Locate the cell with the specified text and output its (X, Y) center coordinate. 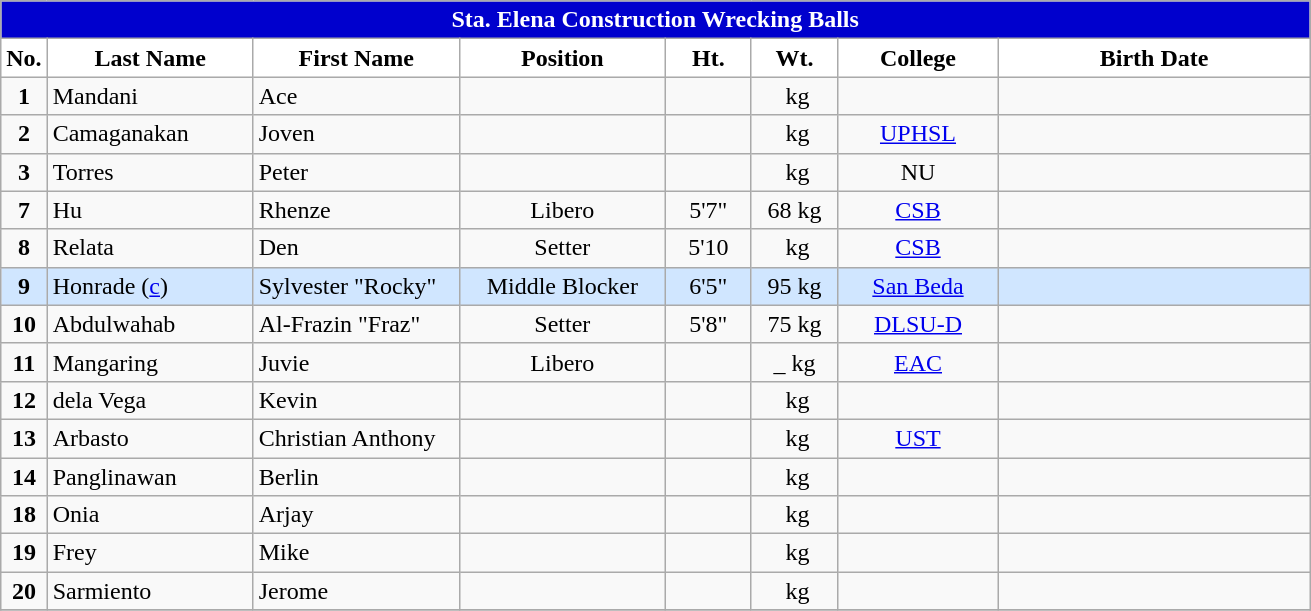
Hu (150, 210)
Relata (150, 248)
Sylvester "Rocky" (356, 286)
Mandani (150, 96)
Ace (356, 96)
College (918, 58)
UST (918, 438)
Frey (150, 553)
7 (24, 210)
Arbasto (150, 438)
Abdulwahab (150, 324)
Camaganakan (150, 134)
Torres (150, 172)
10 (24, 324)
5'10 (708, 248)
3 (24, 172)
Sta. Elena Construction Wrecking Balls (656, 20)
12 (24, 400)
Joven (356, 134)
13 (24, 438)
Jerome (356, 591)
Ht. (708, 58)
20 (24, 591)
NU (918, 172)
Christian Anthony (356, 438)
5'8" (708, 324)
Birth Date (1154, 58)
9 (24, 286)
5'7" (708, 210)
Den (356, 248)
UPHSL (918, 134)
Sarmiento (150, 591)
Rhenze (356, 210)
Position (562, 58)
1 (24, 96)
19 (24, 553)
Juvie (356, 362)
Kevin (356, 400)
Peter (356, 172)
14 (24, 477)
Arjay (356, 515)
Last Name (150, 58)
Mangaring (150, 362)
EAC (918, 362)
DLSU-D (918, 324)
68 kg (794, 210)
_ kg (794, 362)
Wt. (794, 58)
Berlin (356, 477)
Onia (150, 515)
No. (24, 58)
6'5" (708, 286)
First Name (356, 58)
Panglinawan (150, 477)
8 (24, 248)
18 (24, 515)
11 (24, 362)
Mike (356, 553)
2 (24, 134)
Al-Frazin "Fraz" (356, 324)
San Beda (918, 286)
Middle Blocker (562, 286)
dela Vega (150, 400)
95 kg (794, 286)
75 kg (794, 324)
Honrade (c) (150, 286)
